Pinpoint the cell where the given text exists, returning its [x, y] midpoint coordinate. 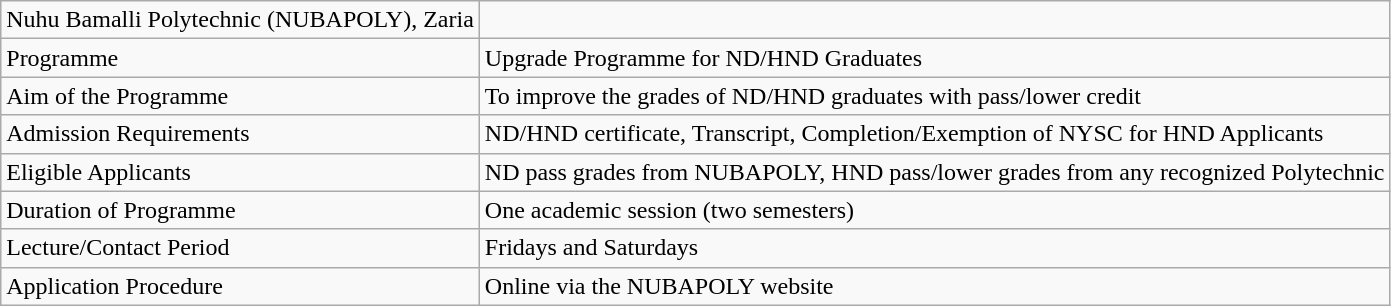
ND/HND certificate, Transcript, Completion/Exemption of NYSC for HND Applicants [934, 134]
Aim of the Programme [240, 96]
Eligible Applicants [240, 172]
Nuhu Bamalli Polytechnic (NUBAPOLY), Zaria [240, 20]
Programme [240, 58]
One academic session (two semesters) [934, 210]
Fridays and Saturdays [934, 248]
Application Procedure [240, 286]
Online via the NUBAPOLY website [934, 286]
ND pass grades from NUBAPOLY, HND pass/lower grades from any recognized Polytechnic [934, 172]
Lecture/Contact Period [240, 248]
Upgrade Programme for ND/HND Graduates [934, 58]
To improve the grades of ND/HND graduates with pass/lower credit [934, 96]
Duration of Programme [240, 210]
Admission Requirements [240, 134]
